Find where the given text appears and provide that cell's center as [X, Y] coordinate. 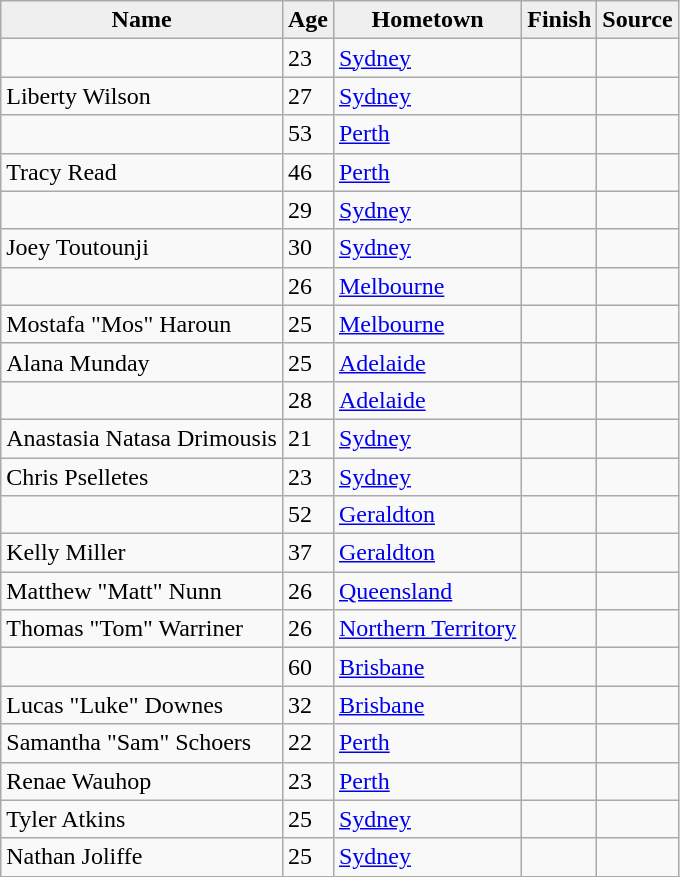
28 [308, 400]
60 [308, 667]
22 [308, 743]
46 [308, 172]
32 [308, 705]
21 [308, 438]
Nathan Joliffe [142, 857]
Tracy Read [142, 172]
Kelly Miller [142, 553]
Liberty Wilson [142, 96]
30 [308, 248]
Samantha "Sam" Schoers [142, 743]
Renae Wauhop [142, 781]
53 [308, 134]
29 [308, 210]
Queensland [427, 591]
Anastasia Natasa Drimousis [142, 438]
Northern Territory [427, 629]
Mostafa "Mos" Haroun [142, 324]
27 [308, 96]
Lucas "Luke" Downes [142, 705]
Source [638, 20]
52 [308, 515]
Joey Toutounji [142, 248]
Tyler Atkins [142, 819]
Alana Munday [142, 362]
Chris Pselletes [142, 477]
37 [308, 553]
Thomas "Tom" Warriner [142, 629]
Name [142, 20]
Hometown [427, 20]
Finish [560, 20]
Matthew "Matt" Nunn [142, 591]
Age [308, 20]
